Identify which cell holds the provided text, then report its (x, y) central coordinate. 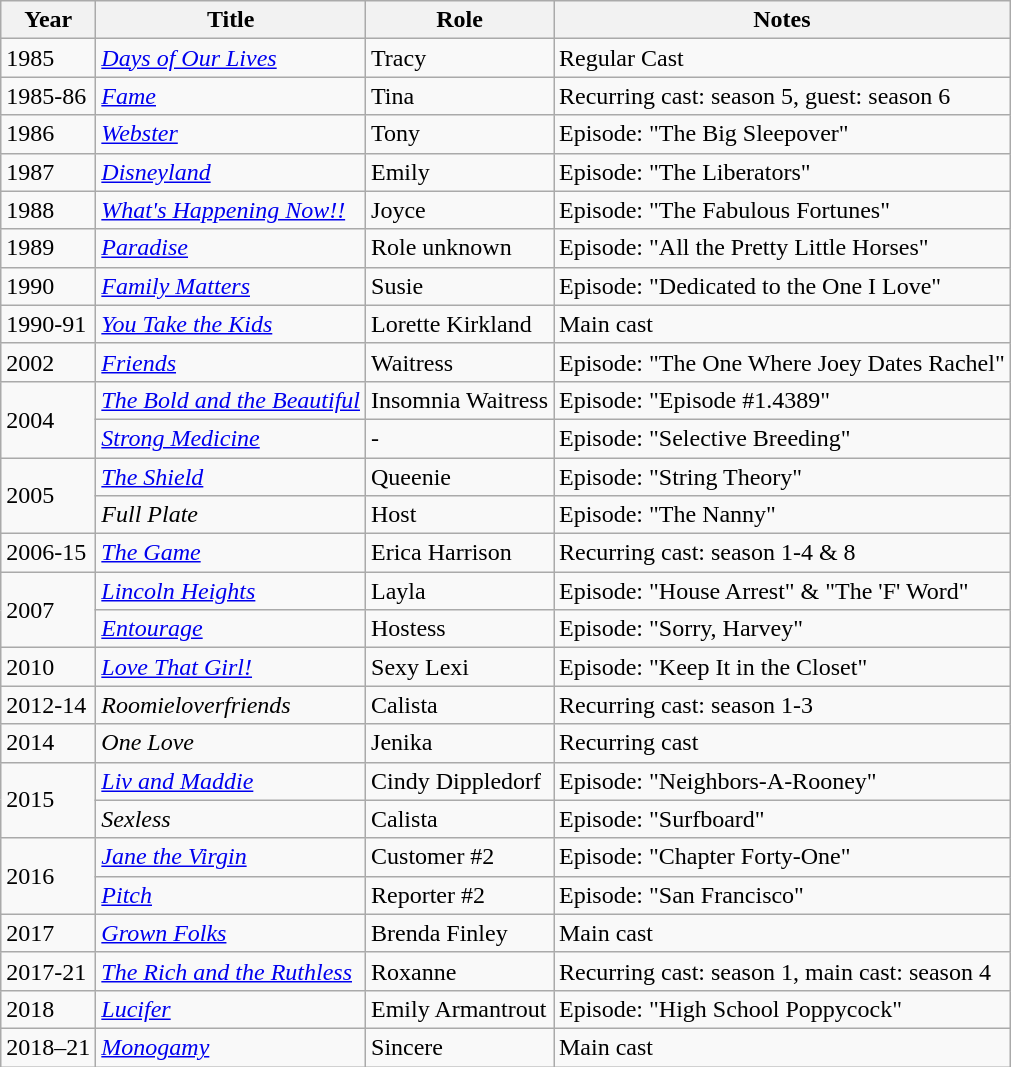
Pitch (231, 895)
- (460, 438)
Roomieloverfriends (231, 705)
Jenika (460, 743)
Tracy (460, 58)
Webster (231, 134)
Lincoln Heights (231, 591)
Episode: "Surfboard" (782, 819)
Paradise (231, 248)
1985-86 (48, 96)
What's Happening Now!! (231, 210)
2018–21 (48, 1047)
1989 (48, 248)
Jane the Virgin (231, 857)
Waitress (460, 362)
Family Matters (231, 286)
1986 (48, 134)
Episode: "Dedicated to the One I Love" (782, 286)
Emily Armantrout (460, 1009)
Episode: "The Fabulous Fortunes" (782, 210)
The Rich and the Ruthless (231, 971)
Lorette Kirkland (460, 324)
2007 (48, 610)
Customer #2 (460, 857)
Tina (460, 96)
Recurring cast: season 1, main cast: season 4 (782, 971)
Disneyland (231, 172)
Regular Cast (782, 58)
Recurring cast: season 1-4 & 8 (782, 553)
Entourage (231, 629)
Strong Medicine (231, 438)
Fame (231, 96)
Love That Girl! (231, 667)
Notes (782, 20)
Queenie (460, 477)
Friends (231, 362)
2004 (48, 419)
Grown Folks (231, 933)
The Shield (231, 477)
Liv and Maddie (231, 781)
Episode: "High School Poppycock" (782, 1009)
Episode: "Episode #1.4389" (782, 400)
Role (460, 20)
You Take the Kids (231, 324)
Joyce (460, 210)
2017-21 (48, 971)
1985 (48, 58)
Insomnia Waitress (460, 400)
Episode: "Selective Breeding" (782, 438)
2012-14 (48, 705)
Full Plate (231, 515)
1988 (48, 210)
2006-15 (48, 553)
Episode: "Chapter Forty-One" (782, 857)
2018 (48, 1009)
Episode: "String Theory" (782, 477)
Recurring cast: season 1-3 (782, 705)
Sexless (231, 819)
Reporter #2 (460, 895)
Sincere (460, 1047)
Emily (460, 172)
2015 (48, 800)
Brenda Finley (460, 933)
Tony (460, 134)
Episode: "The Big Sleepover" (782, 134)
Days of Our Lives (231, 58)
Erica Harrison (460, 553)
The Bold and the Beautiful (231, 400)
Host (460, 515)
Lucifer (231, 1009)
Episode: "The One Where Joey Dates Rachel" (782, 362)
2017 (48, 933)
Episode: "Neighbors-A-Rooney" (782, 781)
Recurring cast: season 5, guest: season 6 (782, 96)
Sexy Lexi (460, 667)
Episode: "Sorry, Harvey" (782, 629)
Episode: "San Francisco" (782, 895)
Year (48, 20)
1990-91 (48, 324)
1990 (48, 286)
Role unknown (460, 248)
Episode: "All the Pretty Little Horses" (782, 248)
2005 (48, 496)
Episode: "The Nanny" (782, 515)
2016 (48, 876)
1987 (48, 172)
2010 (48, 667)
Recurring cast (782, 743)
The Game (231, 553)
Episode: "The Liberators" (782, 172)
One Love (231, 743)
Title (231, 20)
Episode: "Keep It in the Closet" (782, 667)
Monogamy (231, 1047)
Roxanne (460, 971)
Cindy Dippledorf (460, 781)
2002 (48, 362)
Episode: "House Arrest" & "The 'F' Word" (782, 591)
Hostess (460, 629)
Layla (460, 591)
2014 (48, 743)
Susie (460, 286)
